Find where the given text appears and provide that cell's center as (X, Y) coordinate. 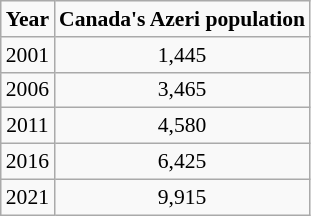
Year (28, 19)
1,445 (182, 55)
4,580 (182, 126)
9,915 (182, 197)
2001 (28, 55)
6,425 (182, 162)
2006 (28, 90)
Canada's Azeri population (182, 19)
3,465 (182, 90)
2011 (28, 126)
2016 (28, 162)
2021 (28, 197)
